Detect which cell encompasses the target text, then output its (x, y) center coordinate. 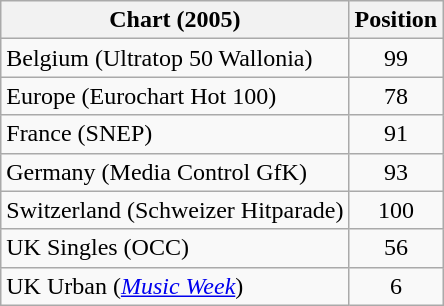
Chart (2005) (175, 20)
Germany (Media Control GfK) (175, 172)
Position (396, 20)
99 (396, 58)
Belgium (Ultratop 50 Wallonia) (175, 58)
Switzerland (Schweizer Hitparade) (175, 210)
91 (396, 134)
UK Singles (OCC) (175, 248)
6 (396, 286)
UK Urban (Music Week) (175, 286)
France (SNEP) (175, 134)
93 (396, 172)
Europe (Eurochart Hot 100) (175, 96)
100 (396, 210)
56 (396, 248)
78 (396, 96)
